Locate the cell with the specified text and output its (x, y) center coordinate. 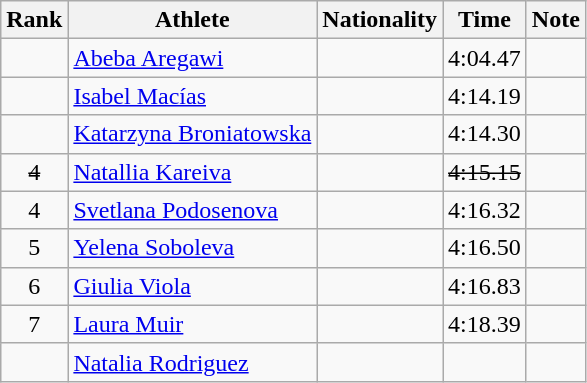
Yelena Soboleva (192, 248)
4:14.19 (485, 96)
4:16.50 (485, 248)
5 (34, 248)
Isabel Macías (192, 96)
Rank (34, 20)
4:15.15 (485, 172)
6 (34, 286)
7 (34, 324)
Time (485, 20)
Giulia Viola (192, 286)
Abeba Aregawi (192, 58)
4:04.47 (485, 58)
Athlete (192, 20)
4:18.39 (485, 324)
Katarzyna Broniatowska (192, 134)
4:16.83 (485, 286)
Note (556, 20)
Natallia Kareiva (192, 172)
Nationality (380, 20)
4:16.32 (485, 210)
Natalia Rodriguez (192, 362)
Laura Muir (192, 324)
Svetlana Podosenova (192, 210)
4:14.30 (485, 134)
